Locate the cell with the specified text and output its (X, Y) center coordinate. 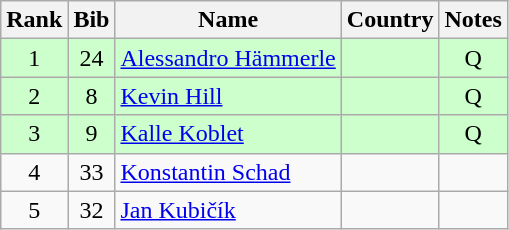
Kevin Hill (228, 96)
Jan Kubičík (228, 210)
Name (228, 20)
Konstantin Schad (228, 172)
Country (390, 20)
5 (34, 210)
1 (34, 58)
Rank (34, 20)
24 (92, 58)
Kalle Koblet (228, 134)
33 (92, 172)
32 (92, 210)
Bib (92, 20)
Notes (473, 20)
9 (92, 134)
8 (92, 96)
Alessandro Hämmerle (228, 58)
2 (34, 96)
4 (34, 172)
3 (34, 134)
